Capture the cell that displays the provided text and extract its [x, y] central coordinate. 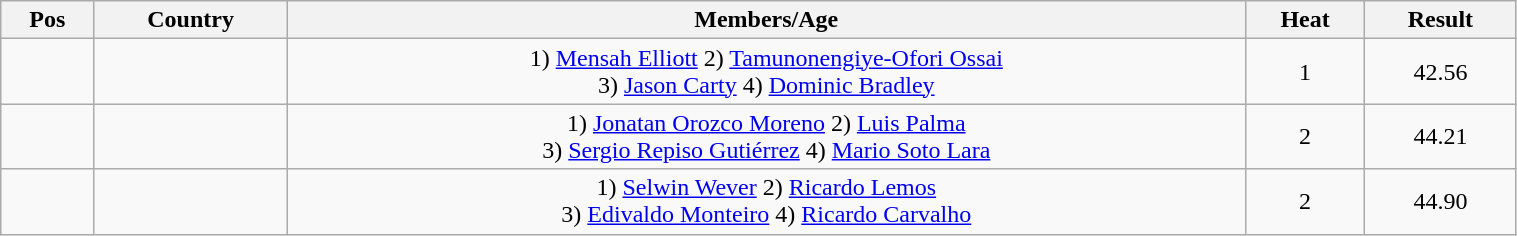
Pos [48, 20]
1 [1304, 72]
Members/Age [766, 20]
44.21 [1440, 136]
42.56 [1440, 72]
1) Jonatan Orozco Moreno 2) Luis Palma3) Sergio Repiso Gutiérrez 4) Mario Soto Lara [766, 136]
Result [1440, 20]
44.90 [1440, 202]
Heat [1304, 20]
1) Selwin Wever 2) Ricardo Lemos3) Edivaldo Monteiro 4) Ricardo Carvalho [766, 202]
1) Mensah Elliott 2) Tamunonengiye-Ofori Ossai3) Jason Carty 4) Dominic Bradley [766, 72]
Country [190, 20]
